Detect which cell encompasses the target text, then output its (x, y) center coordinate. 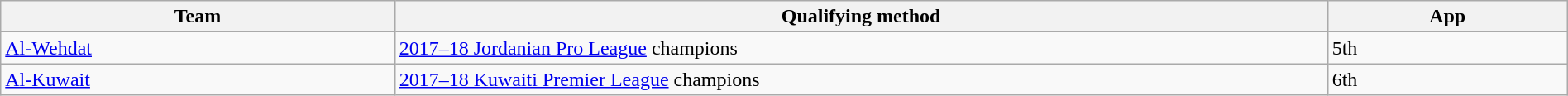
2017–18 Kuwaiti Premier League champions (861, 79)
App (1447, 17)
Qualifying method (861, 17)
Team (198, 17)
2017–18 Jordanian Pro League champions (861, 48)
6th (1447, 79)
Al-Wehdat (198, 48)
5th (1447, 48)
Al-Kuwait (198, 79)
